Identify which cell holds the provided text, then report its [x, y] central coordinate. 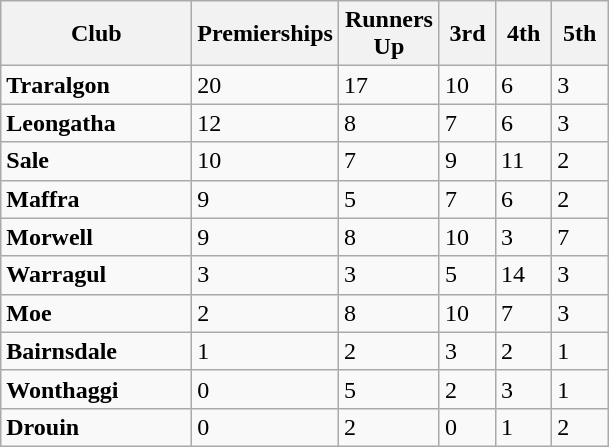
5th [580, 34]
Moe [96, 313]
Wonthaggi [96, 389]
3rd [467, 34]
17 [388, 85]
Club [96, 34]
11 [524, 161]
Warragul [96, 275]
Runners Up [388, 34]
Maffra [96, 199]
Premierships [266, 34]
12 [266, 123]
Traralgon [96, 85]
Morwell [96, 237]
Drouin [96, 427]
Bairnsdale [96, 351]
Leongatha [96, 123]
Sale [96, 161]
20 [266, 85]
4th [524, 34]
14 [524, 275]
